Extract the (x, y) coordinate from the center of the cell holding the provided text.  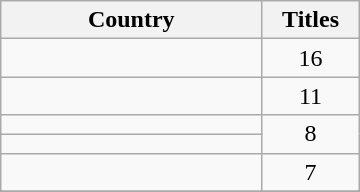
Country (132, 20)
16 (310, 58)
8 (310, 134)
Titles (310, 20)
11 (310, 96)
7 (310, 172)
